Identify which cell holds the provided text, then report its (x, y) central coordinate. 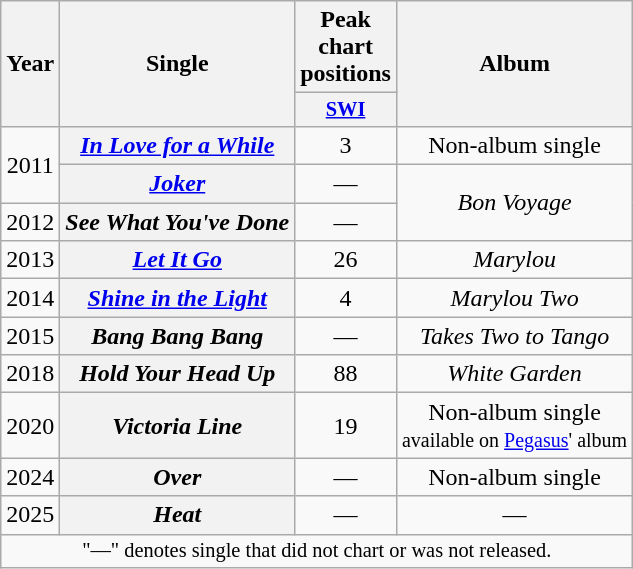
Shine in the Light (178, 298)
3 (346, 145)
Over (178, 477)
4 (346, 298)
Marylou Two (514, 298)
2025 (30, 515)
88 (346, 374)
2024 (30, 477)
Non-album singleavailable on Pegasus' album (514, 426)
See What You've Done (178, 222)
Joker (178, 184)
2015 (30, 336)
2013 (30, 260)
Marylou (514, 260)
"—" denotes single that did not chart or was not released. (317, 551)
Peak chart positions (346, 47)
19 (346, 426)
SWI (346, 110)
White Garden (514, 374)
Bon Voyage (514, 203)
2012 (30, 222)
26 (346, 260)
In Love for a While (178, 145)
Victoria Line (178, 426)
Takes Two to Tango (514, 336)
Heat (178, 515)
2018 (30, 374)
Album (514, 64)
2011 (30, 164)
2020 (30, 426)
Single (178, 64)
Hold Your Head Up (178, 374)
Bang Bang Bang (178, 336)
2014 (30, 298)
Year (30, 64)
Let It Go (178, 260)
